Find where the given text appears and provide that cell's center as [X, Y] coordinate. 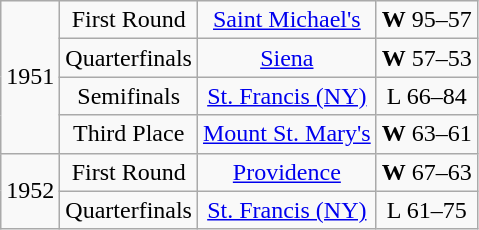
Mount St. Mary's [286, 134]
W 95–57 [426, 20]
W 67–63 [426, 172]
Semifinals [129, 96]
Saint Michael's [286, 20]
L 66–84 [426, 96]
1951 [30, 77]
Third Place [129, 134]
Providence [286, 172]
L 61–75 [426, 210]
W 63–61 [426, 134]
1952 [30, 191]
Siena [286, 58]
W 57–53 [426, 58]
